Find where the given text appears and provide that cell's center as [X, Y] coordinate. 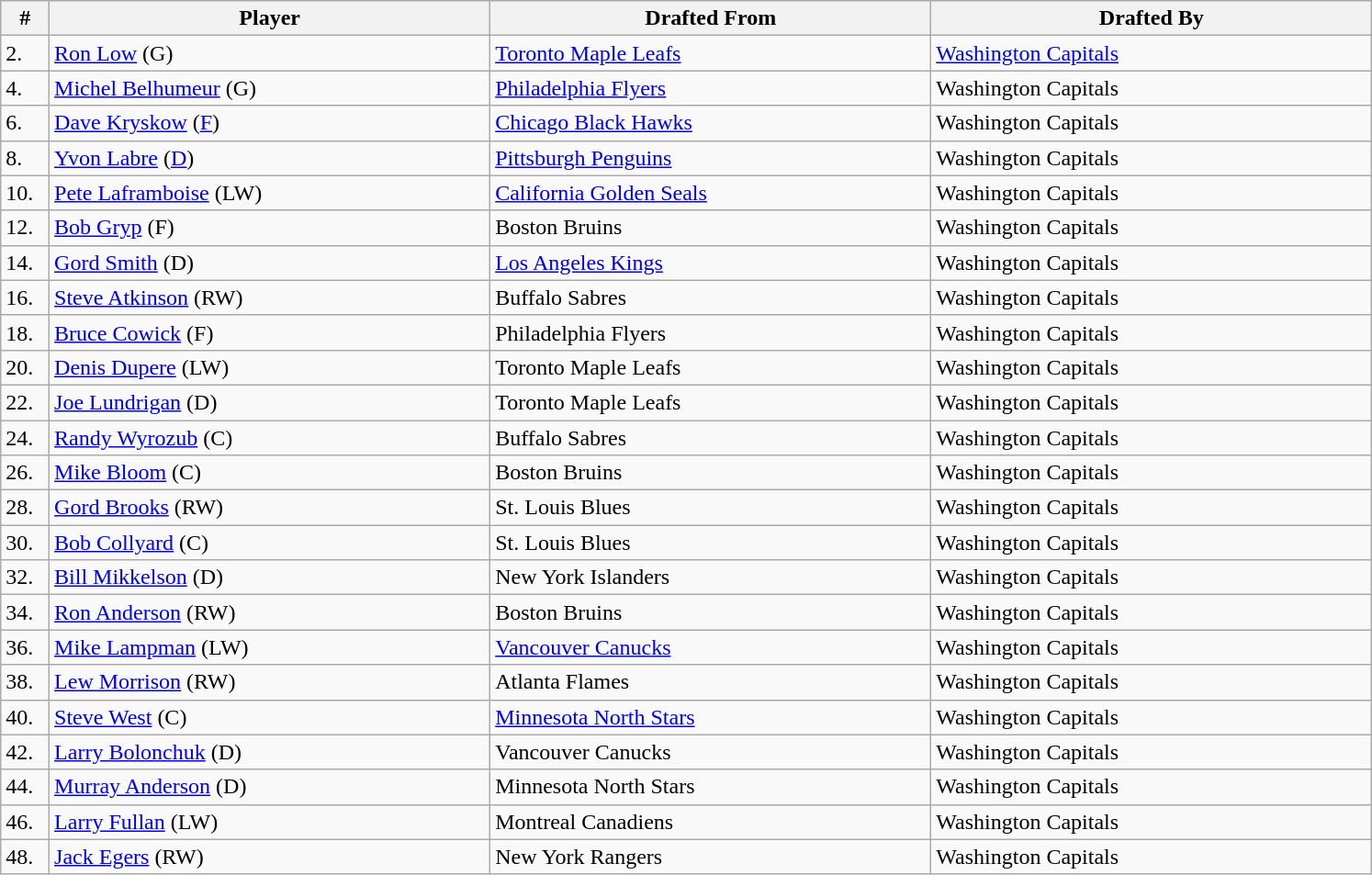
18. [26, 332]
26. [26, 473]
30. [26, 543]
Steve West (C) [270, 717]
10. [26, 193]
Chicago Black Hawks [711, 123]
28. [26, 508]
16. [26, 297]
Yvon Labre (D) [270, 158]
Murray Anderson (D) [270, 787]
Pittsburgh Penguins [711, 158]
20. [26, 367]
Larry Bolonchuk (D) [270, 752]
Bob Gryp (F) [270, 228]
# [26, 18]
Dave Kryskow (F) [270, 123]
Gord Smith (D) [270, 263]
California Golden Seals [711, 193]
Pete Laframboise (LW) [270, 193]
Randy Wyrozub (C) [270, 438]
Bob Collyard (C) [270, 543]
12. [26, 228]
Player [270, 18]
44. [26, 787]
New York Islanders [711, 578]
Montreal Canadiens [711, 822]
Denis Dupere (LW) [270, 367]
Jack Egers (RW) [270, 857]
Larry Fullan (LW) [270, 822]
14. [26, 263]
34. [26, 612]
Michel Belhumeur (G) [270, 88]
Steve Atkinson (RW) [270, 297]
Mike Lampman (LW) [270, 647]
Los Angeles Kings [711, 263]
4. [26, 88]
48. [26, 857]
New York Rangers [711, 857]
8. [26, 158]
2. [26, 53]
46. [26, 822]
Atlanta Flames [711, 682]
22. [26, 402]
40. [26, 717]
Ron Anderson (RW) [270, 612]
38. [26, 682]
Gord Brooks (RW) [270, 508]
24. [26, 438]
Mike Bloom (C) [270, 473]
Drafted From [711, 18]
Bill Mikkelson (D) [270, 578]
Ron Low (G) [270, 53]
Joe Lundrigan (D) [270, 402]
36. [26, 647]
32. [26, 578]
6. [26, 123]
Bruce Cowick (F) [270, 332]
Drafted By [1152, 18]
Lew Morrison (RW) [270, 682]
42. [26, 752]
